Return the [X, Y] coordinate for the center point of the cell that contains the specified text.  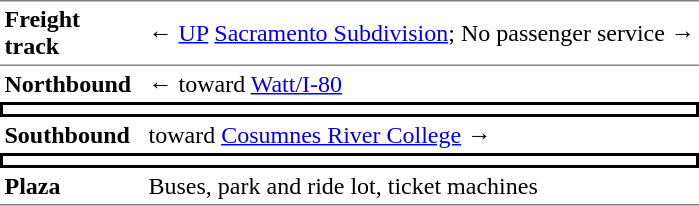
toward Cosumnes River College → [422, 135]
← toward Watt/I-80 [422, 83]
Freight track [72, 32]
← UP Sacramento Subdivision; No passenger service → [422, 32]
Southbound [72, 135]
Buses, park and ride lot, ticket machines [422, 187]
Northbound [72, 83]
Plaza [72, 187]
